For the text-containing cell, return its midpoint in (x, y) coordinate format. 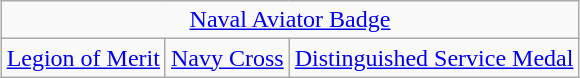
Distinguished Service Medal (434, 58)
Legion of Merit (83, 58)
Navy Cross (227, 58)
Naval Aviator Badge (290, 20)
